Return the (X, Y) coordinate for the center point of the cell that contains the specified text.  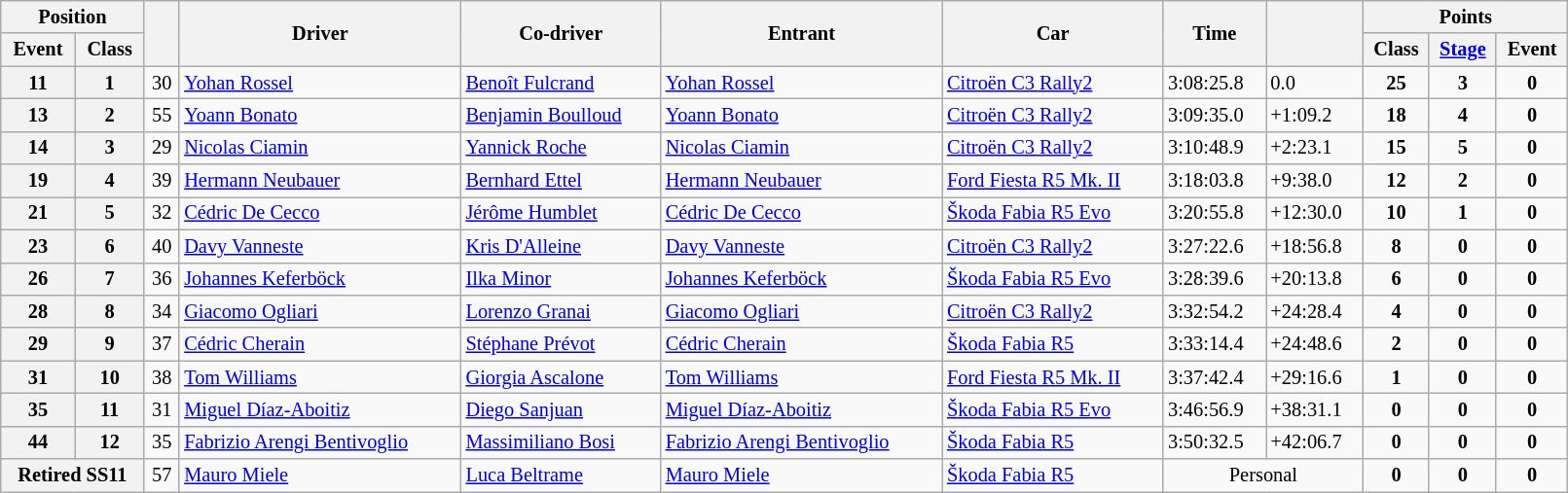
Stage (1462, 50)
3:32:54.2 (1215, 311)
+29:16.6 (1315, 377)
+1:09.2 (1315, 115)
+2:23.1 (1315, 148)
34 (162, 311)
30 (162, 83)
+42:06.7 (1315, 442)
44 (38, 442)
Points (1466, 17)
9 (109, 344)
Retired SS11 (72, 475)
13 (38, 115)
Car (1053, 33)
36 (162, 279)
Personal (1263, 475)
3:37:42.4 (1215, 377)
+38:31.1 (1315, 409)
Lorenzo Granai (561, 311)
Entrant (802, 33)
15 (1397, 148)
Stéphane Prévot (561, 344)
3:18:03.8 (1215, 181)
7 (109, 279)
39 (162, 181)
Giorgia Ascalone (561, 377)
Position (72, 17)
Time (1215, 33)
38 (162, 377)
0.0 (1315, 83)
+24:28.4 (1315, 311)
Benjamin Boulloud (561, 115)
Jérôme Humblet (561, 213)
Benoît Fulcrand (561, 83)
Ilka Minor (561, 279)
Massimiliano Bosi (561, 442)
Driver (319, 33)
Luca Beltrame (561, 475)
57 (162, 475)
32 (162, 213)
+24:48.6 (1315, 344)
18 (1397, 115)
25 (1397, 83)
3:08:25.8 (1215, 83)
21 (38, 213)
+18:56.8 (1315, 246)
3:20:55.8 (1215, 213)
3:27:22.6 (1215, 246)
3:09:35.0 (1215, 115)
Yannick Roche (561, 148)
+9:38.0 (1315, 181)
3:28:39.6 (1215, 279)
19 (38, 181)
55 (162, 115)
40 (162, 246)
3:10:48.9 (1215, 148)
37 (162, 344)
Bernhard Ettel (561, 181)
+12:30.0 (1315, 213)
+20:13.8 (1315, 279)
Kris D'Alleine (561, 246)
3:46:56.9 (1215, 409)
14 (38, 148)
3:50:32.5 (1215, 442)
Co-driver (561, 33)
28 (38, 311)
23 (38, 246)
Diego Sanjuan (561, 409)
26 (38, 279)
3:33:14.4 (1215, 344)
